Scan for the cell matching the given text and deliver its [X, Y] coordinate at center. 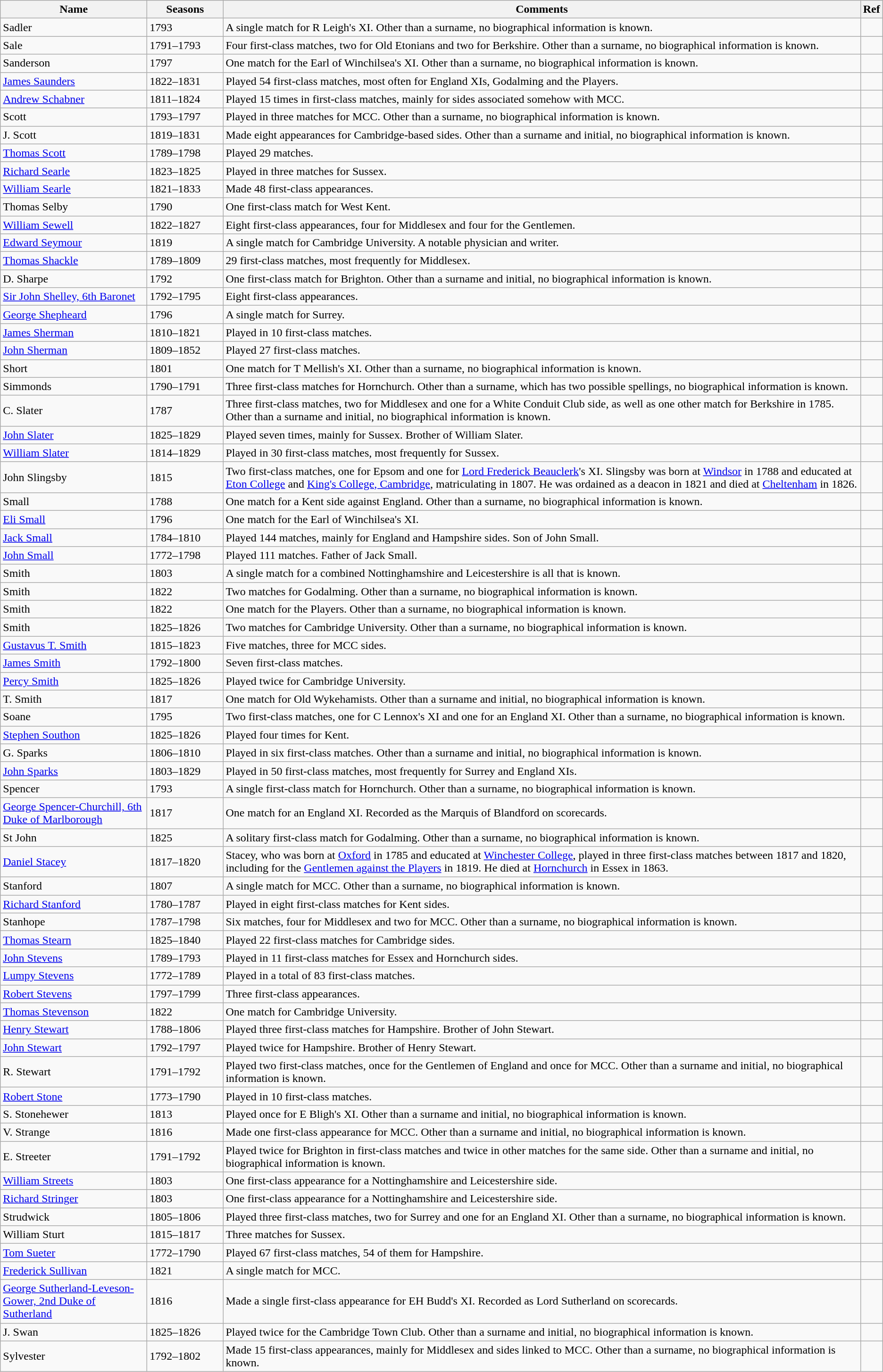
Thomas Stevenson [74, 1012]
Daniel Stacey [74, 862]
1773–1790 [185, 1096]
1810–1821 [185, 333]
1806–1810 [185, 753]
1825–1840 [185, 940]
Thomas Stearn [74, 940]
Scott [74, 117]
Seven first-class matches. [541, 663]
Played in three matches for Sussex. [541, 171]
Eli Small [74, 519]
1772–1798 [185, 556]
1797 [185, 63]
1789–1809 [185, 261]
Played in eight first-class matches for Kent sides. [541, 904]
1787 [185, 410]
1815 [185, 477]
Two matches for Cambridge University. Other than a surname, no biographical information is known. [541, 627]
Eight first-class appearances. [541, 297]
Stephen Southon [74, 735]
Played twice for the Cambridge Town Club. Other than a surname and initial, no biographical information is known. [541, 1332]
1811–1824 [185, 99]
1787–1798 [185, 922]
A single match for Cambridge University. A notable physician and writer. [541, 243]
1819 [185, 243]
Simmonds [74, 386]
Played in 11 first-class matches for Essex and Hornchurch sides. [541, 958]
1822–1827 [185, 225]
1817–1820 [185, 862]
1792–1797 [185, 1048]
Henry Stewart [74, 1030]
Played three first-class matches for Hampshire. Brother of John Stewart. [541, 1030]
Played 22 first-class matches for Cambridge sides. [541, 940]
Thomas Scott [74, 153]
1821–1833 [185, 189]
Tom Sueter [74, 1253]
1792 [185, 279]
1772–1789 [185, 976]
Made one first-class appearance for MCC. Other than a surname and initial, no biographical information is known. [541, 1132]
1789–1798 [185, 153]
Seasons [185, 9]
John Stevens [74, 958]
Played in 30 first-class matches, most frequently for Sussex. [541, 453]
V. Strange [74, 1132]
Sanderson [74, 63]
Two matches for Godalming. Other than a surname, no biographical information is known. [541, 591]
C. Slater [74, 410]
E. Streeter [74, 1156]
John Small [74, 556]
One first-class match for Brighton. Other than a surname and initial, no biographical information is known. [541, 279]
Percy Smith [74, 681]
One match for Cambridge University. [541, 1012]
A single match for a combined Nottinghamshire and Leicestershire is all that is known. [541, 574]
J. Swan [74, 1332]
Eight first-class appearances, four for Middlesex and four for the Gentlemen. [541, 225]
Played twice for Hampshire. Brother of Henry Stewart. [541, 1048]
Sale [74, 45]
1791–1793 [185, 45]
James Smith [74, 663]
Played in six first-class matches. Other than a surname and initial, no biographical information is known. [541, 753]
Three matches for Sussex. [541, 1235]
Five matches, three for MCC sides. [541, 645]
1805–1806 [185, 1217]
Andrew Schabner [74, 99]
Lumpy Stevens [74, 976]
A single match for R Leigh's XI. Other than a surname, no biographical information is known. [541, 27]
1788–1806 [185, 1030]
William Streets [74, 1181]
Played three first-class matches, two for Surrey and one for an England XI. Other than a surname, no biographical information is known. [541, 1217]
Played in a total of 83 first-class matches. [541, 976]
29 first-class matches, most frequently for Middlesex. [541, 261]
Played 54 first-class matches, most often for England XIs, Godalming and the Players. [541, 81]
1790–1791 [185, 386]
Robert Stone [74, 1096]
1815–1817 [185, 1235]
Played in three matches for MCC. Other than a surname, no biographical information is known. [541, 117]
T. Smith [74, 699]
Six matches, four for Middlesex and two for MCC. Other than a surname, no biographical information is known. [541, 922]
Richard Stringer [74, 1199]
John Slater [74, 435]
Played 144 matches, mainly for England and Hampshire sides. Son of John Small. [541, 537]
Played 111 matches. Father of Jack Small. [541, 556]
1807 [185, 886]
1790 [185, 207]
1792–1802 [185, 1356]
Played seven times, mainly for Sussex. Brother of William Slater. [541, 435]
George Spencer-Churchill, 6th Duke of Marlborough [74, 813]
One match for the Players. Other than a surname, no biographical information is known. [541, 609]
Played four times for Kent. [541, 735]
John Slingsby [74, 477]
One match for T Mellish's XI. Other than a surname, no biographical information is known. [541, 368]
Thomas Shackle [74, 261]
1803–1829 [185, 771]
James Saunders [74, 81]
Small [74, 501]
Made 15 first-class appearances, mainly for Middlesex and sides linked to MCC. Other than a surname, no biographical information is known. [541, 1356]
1792–1795 [185, 297]
Three first-class appearances. [541, 994]
One match for an England XI. Recorded as the Marquis of Blandford on scorecards. [541, 813]
Jack Small [74, 537]
1784–1810 [185, 537]
Played twice for Cambridge University. [541, 681]
William Searle [74, 189]
A single first-class match for Hornchurch. Other than a surname, no biographical information is known. [541, 789]
Short [74, 368]
Made eight appearances for Cambridge-based sides. Other than a surname and initial, no biographical information is known. [541, 135]
1825 [185, 837]
1772–1790 [185, 1253]
One match for Old Wykehamists. Other than a surname and initial, no biographical information is known. [541, 699]
A solitary first-class match for Godalming. Other than a surname, no biographical information is known. [541, 837]
Edward Seymour [74, 243]
Made a single first-class appearance for EH Budd's XI. Recorded as Lord Sutherland on scorecards. [541, 1301]
Sylvester [74, 1356]
One match for the Earl of Winchilsea's XI. [541, 519]
1789–1793 [185, 958]
John Stewart [74, 1048]
A single match for MCC. [541, 1271]
Stanford [74, 886]
Richard Searle [74, 171]
1823–1825 [185, 171]
One match for a Kent side against England. Other than a surname, no biographical information is known. [541, 501]
J. Scott [74, 135]
1821 [185, 1271]
One match for the Earl of Winchilsea's XI. Other than a surname, no biographical information is known. [541, 63]
Thomas Selby [74, 207]
A single match for Surrey. [541, 315]
Made 48 first-class appearances. [541, 189]
1825–1829 [185, 435]
1795 [185, 717]
Played 27 first-class matches. [541, 350]
1797–1799 [185, 994]
1815–1823 [185, 645]
D. Sharpe [74, 279]
Name [74, 9]
Two first-class matches, one for C Lennox's XI and one for an England XI. Other than a surname, no biographical information is known. [541, 717]
Played 15 times in first-class matches, mainly for sides associated somehow with MCC. [541, 99]
Strudwick [74, 1217]
Three first-class matches for Hornchurch. Other than a surname, which has two possible spellings, no biographical information is known. [541, 386]
Robert Stevens [74, 994]
1814–1829 [185, 453]
Sir John Shelley, 6th Baronet [74, 297]
A single match for MCC. Other than a surname, no biographical information is known. [541, 886]
Gustavus T. Smith [74, 645]
S. Stonehewer [74, 1114]
William Slater [74, 453]
Comments [541, 9]
Spencer [74, 789]
George Sutherland-Leveson-Gower, 2nd Duke of Sutherland [74, 1301]
1801 [185, 368]
Stanhope [74, 922]
John Sparks [74, 771]
John Sherman [74, 350]
Sadler [74, 27]
1822–1831 [185, 81]
G. Sparks [74, 753]
1780–1787 [185, 904]
Ref [872, 9]
1793–1797 [185, 117]
St John [74, 837]
James Sherman [74, 333]
Played once for E Bligh's XI. Other than a surname and initial, no biographical information is known. [541, 1114]
William Sturt [74, 1235]
One first-class match for West Kent. [541, 207]
1819–1831 [185, 135]
1792–1800 [185, 663]
1788 [185, 501]
Soane [74, 717]
R. Stewart [74, 1072]
1809–1852 [185, 350]
Played 29 matches. [541, 153]
Richard Stanford [74, 904]
Played 67 first-class matches, 54 of them for Hampshire. [541, 1253]
George Shepheard [74, 315]
Played in 50 first-class matches, most frequently for Surrey and England XIs. [541, 771]
Four first-class matches, two for Old Etonians and two for Berkshire. Other than a surname, no biographical information is known. [541, 45]
Frederick Sullivan [74, 1271]
William Sewell [74, 225]
1813 [185, 1114]
